Detect which cell encompasses the target text, then output its [X, Y] center coordinate. 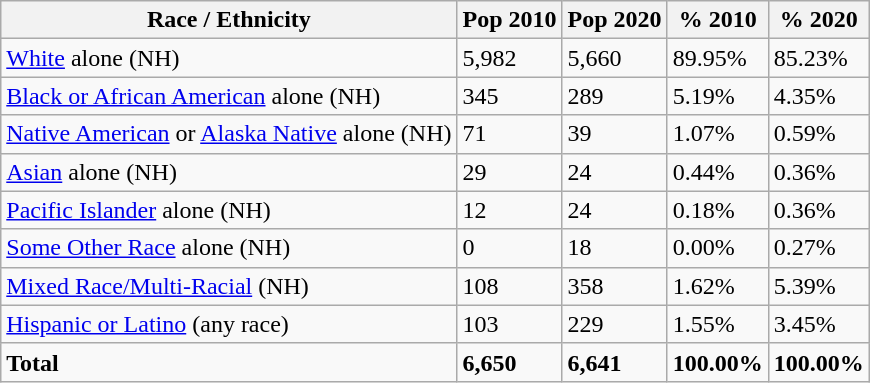
229 [614, 324]
White alone (NH) [229, 58]
1.55% [718, 324]
Pacific Islander alone (NH) [229, 210]
0.18% [718, 210]
% 2010 [718, 20]
Some Other Race alone (NH) [229, 248]
0.27% [818, 248]
0 [510, 248]
12 [510, 210]
71 [510, 134]
6,641 [614, 362]
0.00% [718, 248]
89.95% [718, 58]
5.39% [818, 286]
0.44% [718, 172]
% 2020 [818, 20]
Pop 2020 [614, 20]
3.45% [818, 324]
18 [614, 248]
39 [614, 134]
29 [510, 172]
0.59% [818, 134]
5,660 [614, 58]
85.23% [818, 58]
1.07% [718, 134]
289 [614, 96]
345 [510, 96]
Total [229, 362]
Pop 2010 [510, 20]
103 [510, 324]
Native American or Alaska Native alone (NH) [229, 134]
4.35% [818, 96]
5.19% [718, 96]
Race / Ethnicity [229, 20]
Black or African American alone (NH) [229, 96]
5,982 [510, 58]
6,650 [510, 362]
108 [510, 286]
Hispanic or Latino (any race) [229, 324]
Asian alone (NH) [229, 172]
1.62% [718, 286]
Mixed Race/Multi-Racial (NH) [229, 286]
358 [614, 286]
